Return (X, Y) of the center of cell containing provided text 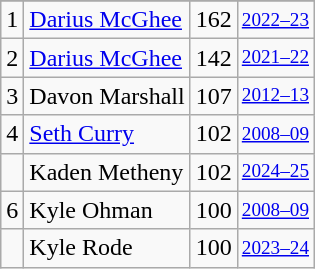
Kyle Ohman (107, 210)
3 (12, 96)
Davon Marshall (107, 96)
Seth Curry (107, 134)
2012–13 (275, 96)
2021–22 (275, 58)
6 (12, 210)
2023–24 (275, 248)
1 (12, 20)
2022–23 (275, 20)
4 (12, 134)
142 (214, 58)
107 (214, 96)
2 (12, 58)
Kaden Metheny (107, 172)
2024–25 (275, 172)
Kyle Rode (107, 248)
162 (214, 20)
